Capture the cell that displays the provided text and extract its (X, Y) central coordinate. 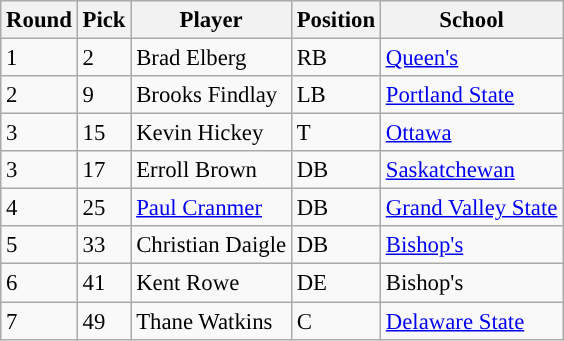
15 (104, 133)
5 (39, 245)
Portland State (471, 95)
Player (212, 20)
Paul Cranmer (212, 208)
9 (104, 95)
25 (104, 208)
Position (336, 20)
Saskatchewan (471, 170)
C (336, 321)
DE (336, 283)
33 (104, 245)
Grand Valley State (471, 208)
Queen's (471, 58)
LB (336, 95)
6 (39, 283)
Kent Rowe (212, 283)
Ottawa (471, 133)
41 (104, 283)
17 (104, 170)
Brad Elberg (212, 58)
T (336, 133)
Round (39, 20)
Kevin Hickey (212, 133)
Pick (104, 20)
7 (39, 321)
Christian Daigle (212, 245)
1 (39, 58)
School (471, 20)
RB (336, 58)
49 (104, 321)
Erroll Brown (212, 170)
4 (39, 208)
Thane Watkins (212, 321)
Delaware State (471, 321)
Brooks Findlay (212, 95)
